Provide the [X, Y] coordinate of the cell's center where the given text is located.  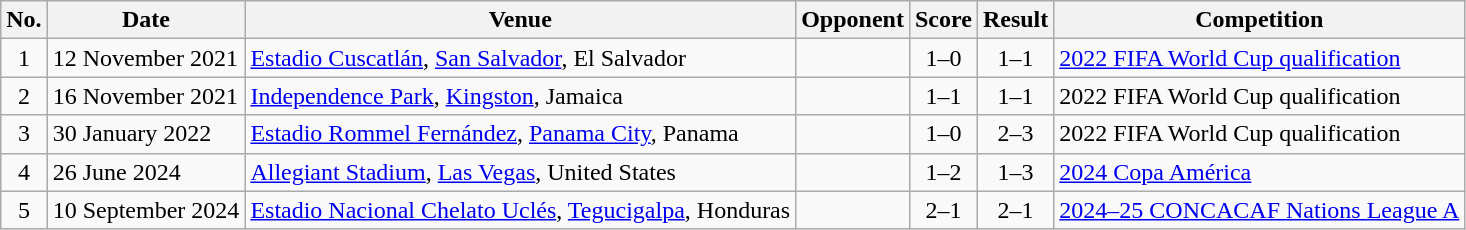
16 November 2021 [146, 96]
Result [1015, 20]
4 [24, 172]
1–3 [1015, 172]
12 November 2021 [146, 58]
2–3 [1015, 134]
Independence Park, Kingston, Jamaica [520, 96]
Estadio Rommel Fernández, Panama City, Panama [520, 134]
Venue [520, 20]
1–2 [943, 172]
3 [24, 134]
30 January 2022 [146, 134]
No. [24, 20]
Estadio Cuscatlán, San Salvador, El Salvador [520, 58]
10 September 2024 [146, 210]
1 [24, 58]
5 [24, 210]
Score [943, 20]
2024–25 CONCACAF Nations League A [1260, 210]
Opponent [853, 20]
26 June 2024 [146, 172]
Allegiant Stadium, Las Vegas, United States [520, 172]
2 [24, 96]
Estadio Nacional Chelato Uclés, Tegucigalpa, Honduras [520, 210]
2024 Copa América [1260, 172]
Competition [1260, 20]
Date [146, 20]
